Detect which cell encompasses the target text, then output its [X, Y] center coordinate. 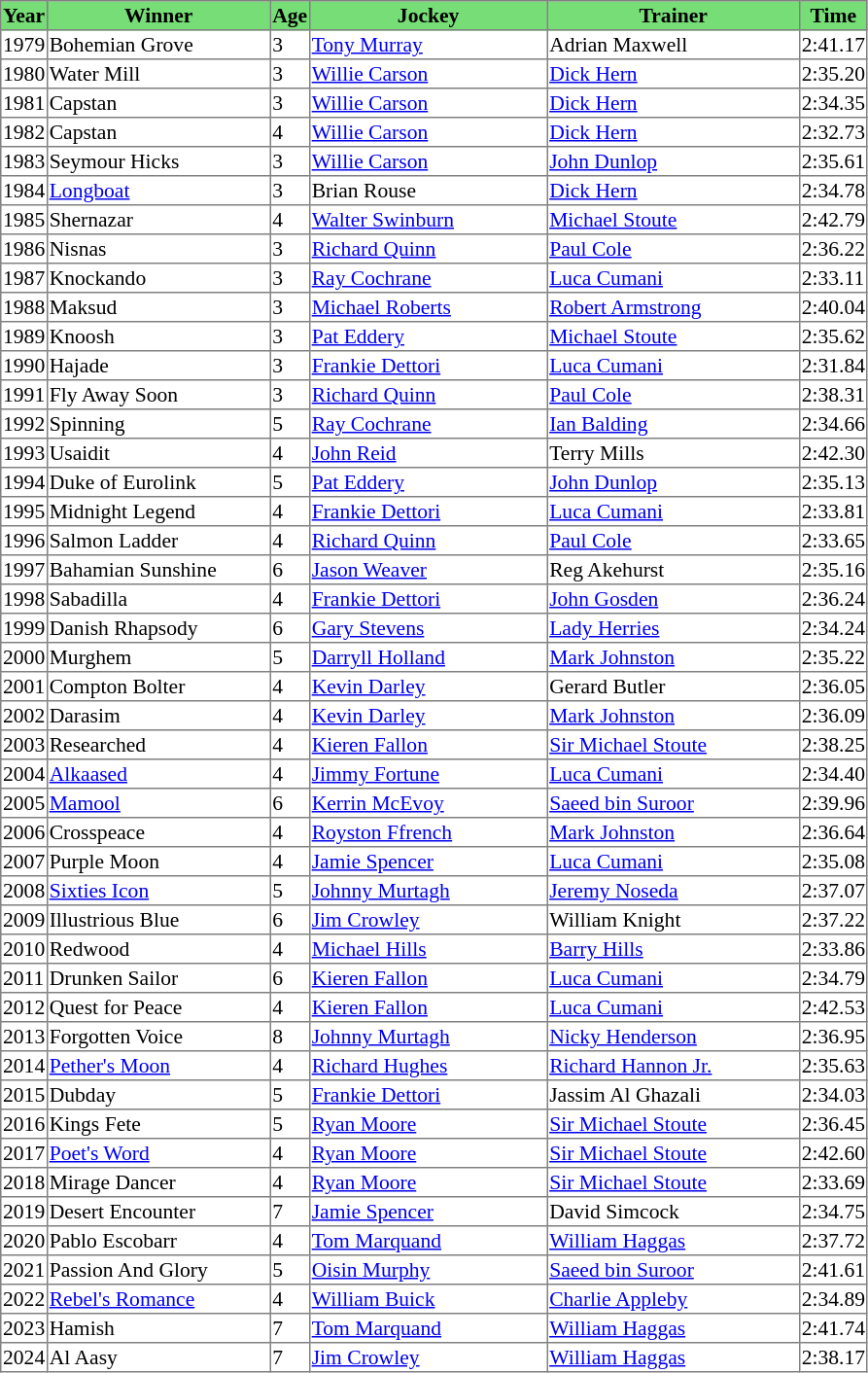
1999 [24, 628]
Compton Bolter [158, 686]
Mirage Dancer [158, 1182]
Drunken Sailor [158, 978]
2003 [24, 745]
2:33.81 [833, 511]
Hajade [158, 366]
2006 [24, 832]
2:33.86 [833, 949]
Pether's Moon [158, 1066]
Salmon Ladder [158, 541]
Fly Away Soon [158, 395]
Richard Hannon Jr. [674, 1066]
2019 [24, 1212]
2:35.16 [833, 570]
1987 [24, 278]
1997 [24, 570]
Adrian Maxwell [674, 45]
Danish Rhapsody [158, 628]
Terry Mills [674, 453]
Charlie Appleby [674, 1299]
2:41.61 [833, 1270]
Pablo Escobarr [158, 1241]
Michael Hills [428, 949]
Passion And Glory [158, 1270]
Illustrious Blue [158, 920]
Jassim Al Ghazali [674, 1095]
2:36.95 [833, 1037]
Rebel's Romance [158, 1299]
Gary Stevens [428, 628]
Knoosh [158, 336]
Year [24, 16]
Bohemian Grove [158, 45]
2:34.24 [833, 628]
2:35.20 [833, 74]
2:42.53 [833, 1007]
Dubday [158, 1095]
1986 [24, 249]
2:33.65 [833, 541]
Barry Hills [674, 949]
Jeremy Noseda [674, 891]
Purple Moon [158, 862]
1992 [24, 424]
8 [290, 1037]
1979 [24, 45]
Seymour Hicks [158, 161]
Nisnas [158, 249]
2:37.72 [833, 1241]
1982 [24, 132]
2:41.74 [833, 1328]
2:37.22 [833, 920]
2009 [24, 920]
Poet's Word [158, 1153]
John Reid [428, 453]
1994 [24, 482]
Robert Armstrong [674, 307]
Redwood [158, 949]
Trainer [674, 16]
2:35.61 [833, 161]
2:41.17 [833, 45]
Darasim [158, 716]
Lady Herries [674, 628]
2:34.75 [833, 1212]
Quest for Peace [158, 1007]
Tony Murray [428, 45]
David Simcock [674, 1212]
Kings Fete [158, 1124]
2002 [24, 716]
Spinning [158, 424]
Winner [158, 16]
2:42.60 [833, 1153]
2013 [24, 1037]
2:34.78 [833, 191]
2:38.17 [833, 1357]
Al Aasy [158, 1357]
2:39.96 [833, 803]
Longboat [158, 191]
Water Mill [158, 74]
2017 [24, 1153]
2023 [24, 1328]
William Knight [674, 920]
Researched [158, 745]
2:35.13 [833, 482]
2014 [24, 1066]
Mamool [158, 803]
2004 [24, 774]
Sabadilla [158, 599]
2010 [24, 949]
Richard Hughes [428, 1066]
2:34.89 [833, 1299]
2:37.07 [833, 891]
2:33.11 [833, 278]
2022 [24, 1299]
Time [833, 16]
William Buick [428, 1299]
1989 [24, 336]
Oisin Murphy [428, 1270]
Age [290, 16]
Duke of Eurolink [158, 482]
Midnight Legend [158, 511]
2005 [24, 803]
2:35.08 [833, 862]
1998 [24, 599]
2:36.22 [833, 249]
2024 [24, 1357]
1995 [24, 511]
1985 [24, 220]
2018 [24, 1182]
Crosspeace [158, 832]
1981 [24, 103]
2015 [24, 1095]
Jockey [428, 16]
1996 [24, 541]
2008 [24, 891]
Jason Weaver [428, 570]
2:34.66 [833, 424]
2:35.62 [833, 336]
2:36.24 [833, 599]
Bahamian Sunshine [158, 570]
Darryll Holland [428, 657]
2007 [24, 862]
2:42.79 [833, 220]
1993 [24, 453]
2:32.73 [833, 132]
Reg Akehurst [674, 570]
Alkaased [158, 774]
2016 [24, 1124]
2:34.40 [833, 774]
2012 [24, 1007]
2:36.64 [833, 832]
2:36.45 [833, 1124]
Knockando [158, 278]
Walter Swinburn [428, 220]
Hamish [158, 1328]
Brian Rouse [428, 191]
Nicky Henderson [674, 1037]
Gerard Butler [674, 686]
Ian Balding [674, 424]
2:35.22 [833, 657]
Usaidit [158, 453]
2:34.03 [833, 1095]
Maksud [158, 307]
1983 [24, 161]
1980 [24, 74]
Royston Ffrench [428, 832]
Jimmy Fortune [428, 774]
Forgotten Voice [158, 1037]
1988 [24, 307]
1991 [24, 395]
Murghem [158, 657]
2:35.63 [833, 1066]
2:38.25 [833, 745]
2021 [24, 1270]
Sixties Icon [158, 891]
2:31.84 [833, 366]
2:40.04 [833, 307]
2000 [24, 657]
2:34.79 [833, 978]
John Gosden [674, 599]
Kerrin McEvoy [428, 803]
2:36.05 [833, 686]
Desert Encounter [158, 1212]
1984 [24, 191]
2020 [24, 1241]
2011 [24, 978]
2:42.30 [833, 453]
1990 [24, 366]
Michael Roberts [428, 307]
2:36.09 [833, 716]
2001 [24, 686]
2:33.69 [833, 1182]
2:34.35 [833, 103]
2:38.31 [833, 395]
Shernazar [158, 220]
